Scan for the cell matching the given text and deliver its (X, Y) coordinate at center. 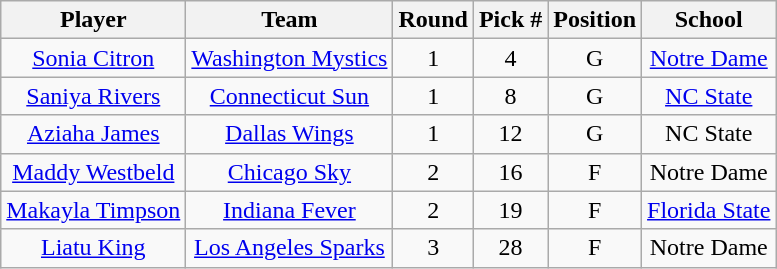
Position (595, 20)
16 (510, 172)
Washington Mystics (290, 58)
Team (290, 20)
Florida State (709, 210)
28 (510, 248)
Connecticut Sun (290, 96)
Indiana Fever (290, 210)
Dallas Wings (290, 134)
12 (510, 134)
Los Angeles Sparks (290, 248)
Maddy Westbeld (94, 172)
Saniya Rivers (94, 96)
Chicago Sky (290, 172)
Makayla Timpson (94, 210)
Aziaha James (94, 134)
School (709, 20)
8 (510, 96)
Pick # (510, 20)
Sonia Citron (94, 58)
Liatu King (94, 248)
4 (510, 58)
3 (433, 248)
19 (510, 210)
Round (433, 20)
Player (94, 20)
